For the text-containing cell, return its midpoint in [X, Y] coordinate format. 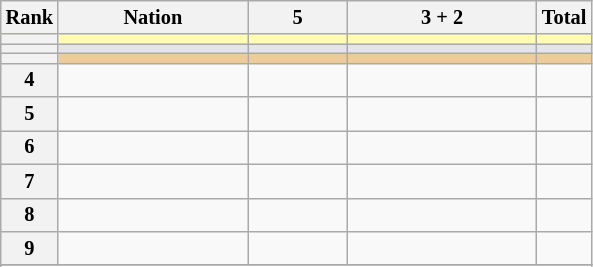
7 [30, 181]
Total [564, 17]
3 + 2 [442, 17]
6 [30, 147]
4 [30, 80]
9 [30, 248]
Nation [153, 17]
Rank [30, 17]
8 [30, 215]
